From the cell containing the given text, extract its center point as (x, y) coordinate. 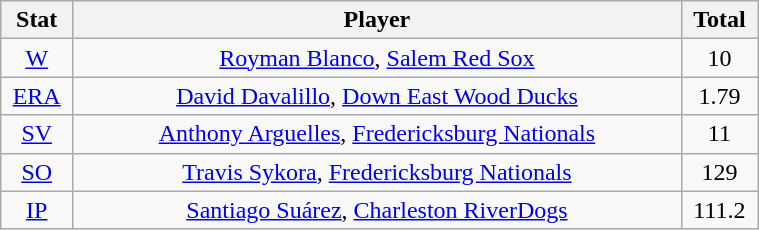
Anthony Arguelles, Fredericksburg Nationals (378, 134)
SO (37, 172)
Santiago Suárez, Charleston RiverDogs (378, 210)
W (37, 58)
10 (719, 58)
Royman Blanco, Salem Red Sox (378, 58)
ERA (37, 96)
Travis Sykora, Fredericksburg Nationals (378, 172)
111.2 (719, 210)
IP (37, 210)
1.79 (719, 96)
SV (37, 134)
Total (719, 20)
Stat (37, 20)
Player (378, 20)
129 (719, 172)
11 (719, 134)
David Davalillo, Down East Wood Ducks (378, 96)
